Locate the cell with the specified text and output its (X, Y) center coordinate. 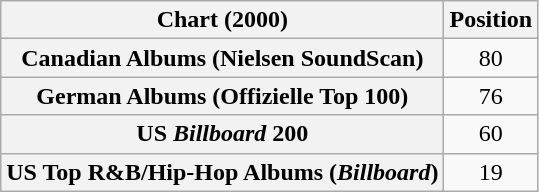
US Billboard 200 (222, 134)
80 (491, 58)
US Top R&B/Hip-Hop Albums (Billboard) (222, 172)
Canadian Albums (Nielsen SoundScan) (222, 58)
19 (491, 172)
76 (491, 96)
60 (491, 134)
German Albums (Offizielle Top 100) (222, 96)
Chart (2000) (222, 20)
Position (491, 20)
